From the cell containing the given text, extract its center point as [X, Y] coordinate. 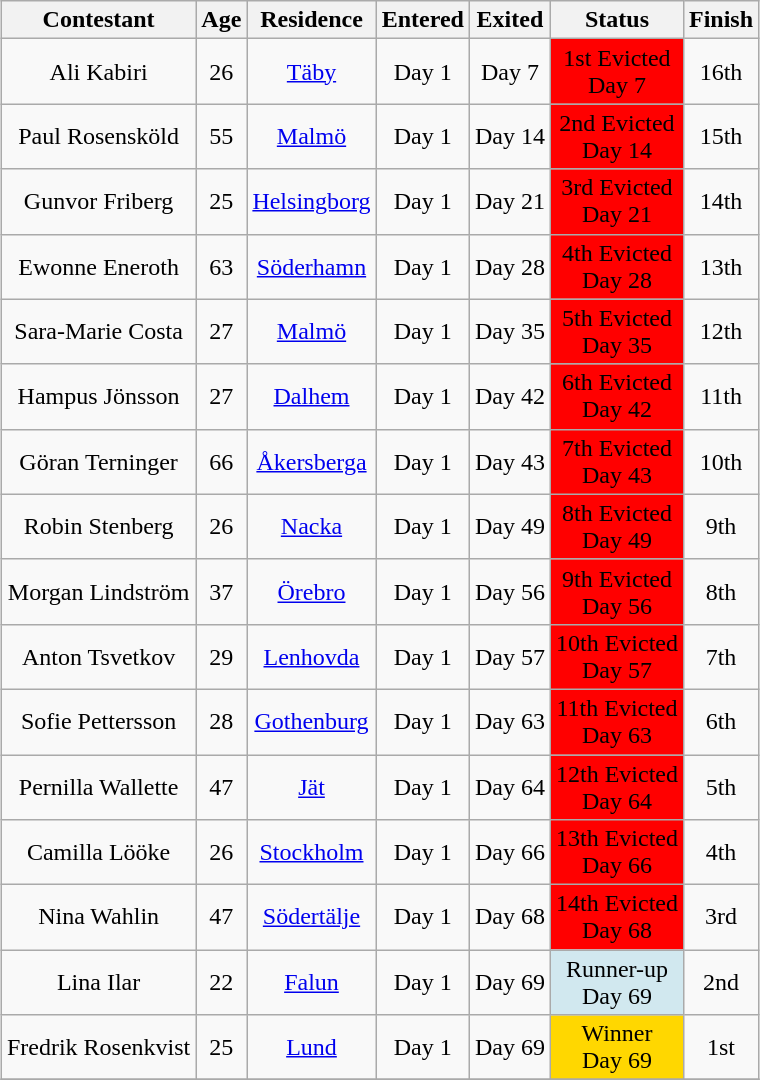
Täby [312, 72]
Nacka [312, 526]
Anton Tsvetkov [98, 656]
Day 66 [510, 852]
10th [720, 462]
Morgan Lindström [98, 592]
2nd EvictedDay 14 [616, 136]
Day 7 [510, 72]
7th [720, 656]
Hampus Jönsson [98, 396]
5th [720, 786]
Robin Stenberg [98, 526]
12th EvictedDay 64 [616, 786]
22 [222, 982]
Pernilla Wallette [98, 786]
14th EvictedDay 68 [616, 918]
Day 57 [510, 656]
Gunvor Friberg [98, 202]
13th [720, 266]
6th EvictedDay 42 [616, 396]
Södertälje [312, 918]
Sara-Marie Costa [98, 332]
4th EvictedDay 28 [616, 266]
66 [222, 462]
8th EvictedDay 49 [616, 526]
Örebro [312, 592]
63 [222, 266]
10th EvictedDay 57 [616, 656]
Entered [422, 20]
9th EvictedDay 56 [616, 592]
6th [720, 722]
14th [720, 202]
Lina Ilar [98, 982]
4th [720, 852]
Finish [720, 20]
29 [222, 656]
2nd [720, 982]
55 [222, 136]
Runner-upDay 69 [616, 982]
3rd [720, 918]
Lenhovda [312, 656]
11th EvictedDay 63 [616, 722]
Status [616, 20]
Day 21 [510, 202]
Day 63 [510, 722]
Day 42 [510, 396]
Jät [312, 786]
12th [720, 332]
WinnerDay 69 [616, 1048]
Residence [312, 20]
Day 56 [510, 592]
Day 68 [510, 918]
Day 14 [510, 136]
Falun [312, 982]
Ewonne Eneroth [98, 266]
13th EvictedDay 66 [616, 852]
1st EvictedDay 7 [616, 72]
Day 64 [510, 786]
15th [720, 136]
Day 43 [510, 462]
Paul Rosensköld [98, 136]
Helsingborg [312, 202]
11th [720, 396]
Camilla Lööke [98, 852]
Fredrik Rosenkvist [98, 1048]
3rd EvictedDay 21 [616, 202]
Day 28 [510, 266]
Exited [510, 20]
5th EvictedDay 35 [616, 332]
Age [222, 20]
Göran Terninger [98, 462]
Gothenburg [312, 722]
Åkersberga [312, 462]
Day 49 [510, 526]
9th [720, 526]
37 [222, 592]
28 [222, 722]
Contestant [98, 20]
Sofie Pettersson [98, 722]
7th EvictedDay 43 [616, 462]
Day 35 [510, 332]
Lund [312, 1048]
1st [720, 1048]
8th [720, 592]
Söderhamn [312, 266]
Stockholm [312, 852]
Nina Wahlin [98, 918]
Ali Kabiri [98, 72]
Dalhem [312, 396]
16th [720, 72]
